Find where the given text appears and provide that cell's center as (x, y) coordinate. 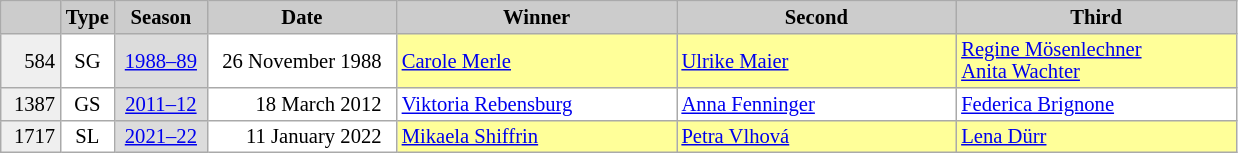
Third (1096, 16)
2021–22 (161, 136)
GS (88, 104)
Anna Fenninger (816, 104)
18 March 2012 (302, 104)
SG (88, 60)
2011–12 (161, 104)
Winner (537, 16)
SL (88, 136)
11 January 2022 (302, 136)
Date (302, 16)
Type (88, 16)
Federica Brignone (1096, 104)
Regine Mösenlechner Anita Wachter (1096, 60)
Viktoria Rebensburg (537, 104)
26 November 1988 (302, 60)
Season (161, 16)
584 (30, 60)
Carole Merle (537, 60)
Petra Vlhová (816, 136)
1717 (30, 136)
1387 (30, 104)
1988–89 (161, 60)
Mikaela Shiffrin (537, 136)
Ulrike Maier (816, 60)
Second (816, 16)
Lena Dürr (1096, 136)
